Identify which cell holds the provided text, then report its (X, Y) central coordinate. 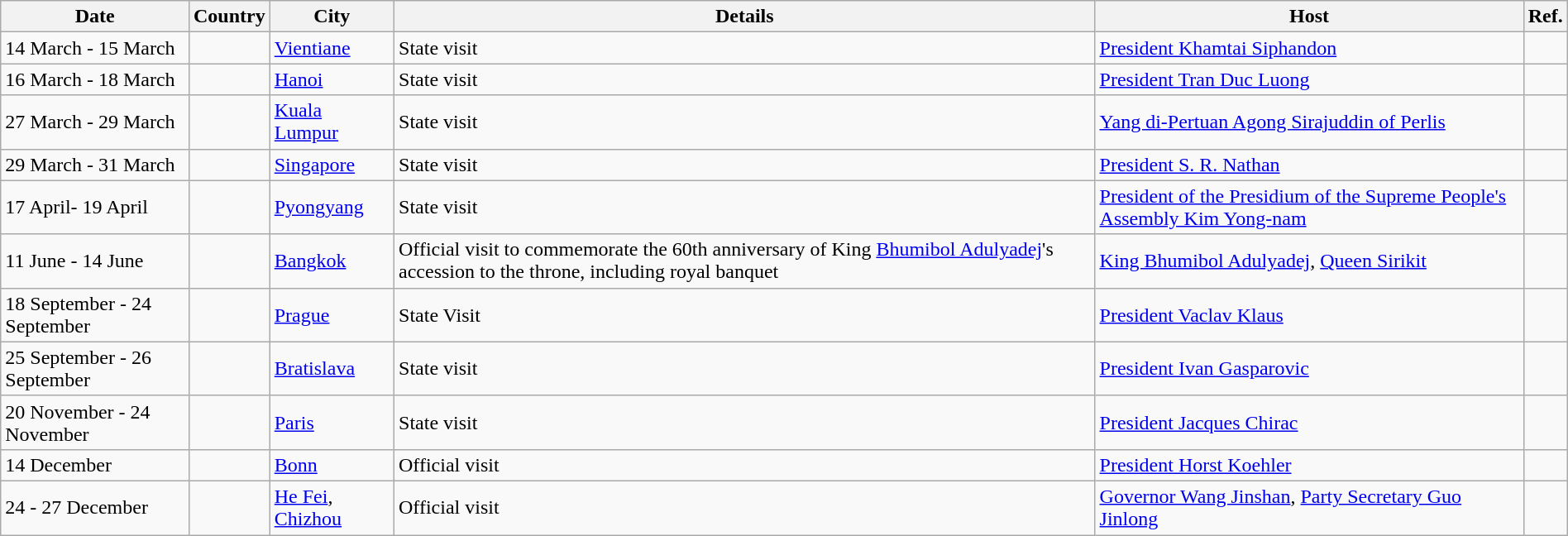
14 March - 15 March (95, 48)
Ref. (1545, 17)
Hanoi (332, 79)
Details (745, 17)
Governor Wang Jinshan, Party Secretary Guo Jinlong (1309, 508)
16 March - 18 March (95, 79)
Yang di-Pertuan Agong Sirajuddin of Perlis (1309, 122)
Bratislava (332, 369)
President Jacques Chirac (1309, 422)
Kuala Lumpur (332, 122)
President S. R. Nathan (1309, 165)
Date (95, 17)
18 September - 24 September (95, 314)
Paris (332, 422)
Bangkok (332, 261)
Prague (332, 314)
Pyongyang (332, 207)
17 April- 19 April (95, 207)
Official visit to commemorate the 60th anniversary of King Bhumibol Adulyadej's accession to the throne, including royal banquet (745, 261)
President Vaclav Klaus (1309, 314)
King Bhumibol Adulyadej, Queen Sirikit (1309, 261)
29 March - 31 March (95, 165)
Country (229, 17)
27 March - 29 March (95, 122)
President Khamtai Siphandon (1309, 48)
20 November - 24 November (95, 422)
11 June - 14 June (95, 261)
City (332, 17)
President Horst Koehler (1309, 465)
24 - 27 December (95, 508)
25 September - 26 September (95, 369)
President Ivan Gasparovic (1309, 369)
President of the Presidium of the Supreme People's Assembly Kim Yong-nam (1309, 207)
State Visit (745, 314)
Singapore (332, 165)
14 December (95, 465)
Host (1309, 17)
Vientiane (332, 48)
He Fei, Chizhou (332, 508)
Bonn (332, 465)
President Tran Duc Luong (1309, 79)
